Identify which cell holds the provided text, then report its (X, Y) central coordinate. 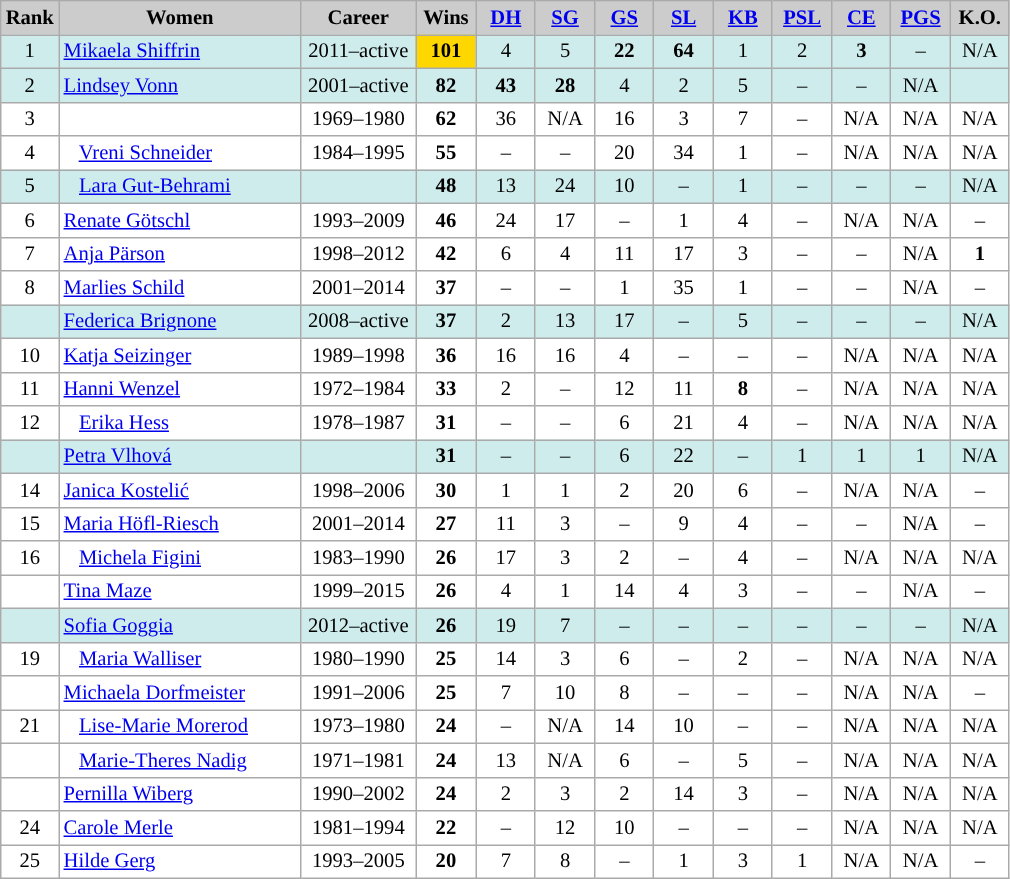
Petra Vlhová (180, 456)
1989–1998 (358, 355)
1972–1984 (358, 389)
1993–2005 (358, 861)
Erika Hess (180, 423)
64 (684, 51)
2008–active (358, 321)
33 (446, 389)
1993–2009 (358, 220)
Michela Figini (180, 557)
Anja Pärson (180, 254)
Vreni Schneider (180, 153)
1983–1990 (358, 557)
48 (446, 186)
CE (862, 17)
Lise-Marie Morerod (180, 726)
GS (624, 17)
Marlies Schild (180, 287)
SG (564, 17)
Renate Götschl (180, 220)
34 (684, 153)
Women (180, 17)
K.O. (980, 17)
Maria Walliser (180, 659)
1998–2012 (358, 254)
30 (446, 490)
1973–1980 (358, 726)
Sofia Goggia (180, 625)
PSL (802, 17)
1990–2002 (358, 794)
KB (742, 17)
Hanni Wenzel (180, 389)
27 (446, 524)
101 (446, 51)
1999–2015 (358, 591)
PGS (920, 17)
46 (446, 220)
42 (446, 254)
55 (446, 153)
2001–active (358, 85)
28 (564, 85)
1978–1987 (358, 423)
35 (684, 287)
Federica Brignone (180, 321)
82 (446, 85)
Carole Merle (180, 827)
Hilde Gerg (180, 861)
9 (684, 524)
62 (446, 119)
Wins (446, 17)
2011–active (358, 51)
Tina Maze (180, 591)
DH (506, 17)
SL (684, 17)
1971–1981 (358, 760)
Marie-Theres Nadig (180, 760)
1998–2006 (358, 490)
43 (506, 85)
Maria Höfl-Riesch (180, 524)
Pernilla Wiberg (180, 794)
1981–1994 (358, 827)
Katja Seizinger (180, 355)
15 (30, 524)
Michaela Dorfmeister (180, 693)
1984–1995 (358, 153)
Janica Kostelić (180, 490)
1991–2006 (358, 693)
1980–1990 (358, 659)
Rank (30, 17)
2012–active (358, 625)
Career (358, 17)
Lara Gut-Behrami (180, 186)
Mikaela Shiffrin (180, 51)
Lindsey Vonn (180, 85)
1969–1980 (358, 119)
